Search for the cell housing the specified text and yield its [X, Y] center coordinate. 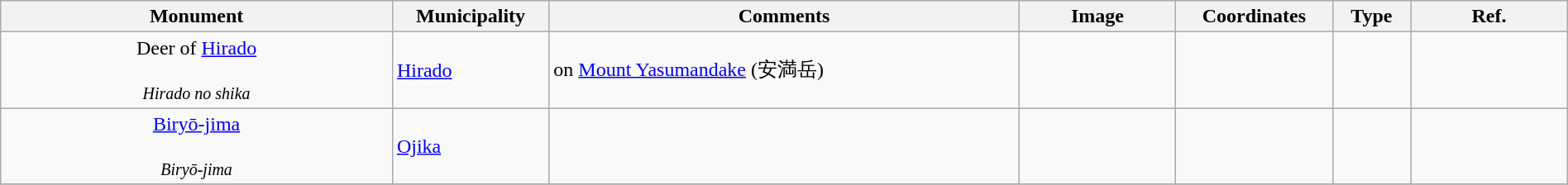
Biryō-jimaBiryō-jima [197, 146]
Municipality [470, 17]
Ref. [1489, 17]
Hirado [470, 70]
Type [1371, 17]
Monument [197, 17]
Image [1097, 17]
Coordinates [1254, 17]
Ojika [470, 146]
Deer of HiradoHirado no shika [197, 70]
on Mount Yasumandake (安満岳) [784, 70]
Comments [784, 17]
